From the cell containing the given text, extract its center point as (X, Y) coordinate. 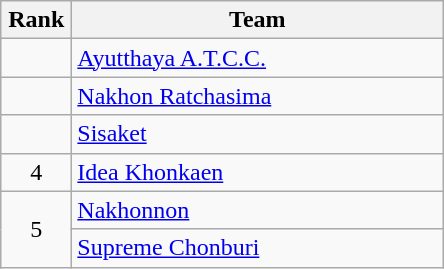
Nakhon Ratchasima (258, 96)
Sisaket (258, 134)
4 (36, 172)
5 (36, 229)
Ayutthaya A.T.C.C. (258, 58)
Idea Khonkaen (258, 172)
Rank (36, 20)
Supreme Chonburi (258, 248)
Team (258, 20)
Nakhonnon (258, 210)
